Detect which cell encompasses the target text, then output its [x, y] center coordinate. 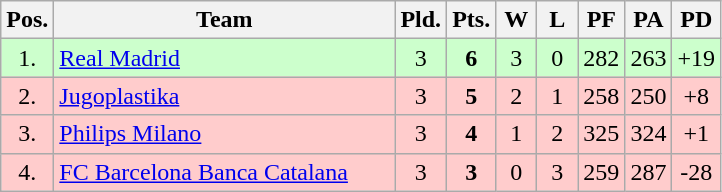
PF [602, 20]
PA [648, 20]
Real Madrid [224, 58]
Pld. [421, 20]
3. [28, 134]
263 [648, 58]
258 [602, 96]
282 [602, 58]
PD [696, 20]
+8 [696, 96]
Jugoplastika [224, 96]
-28 [696, 172]
5 [472, 96]
+1 [696, 134]
259 [602, 172]
W [516, 20]
324 [648, 134]
FC Barcelona Banca Catalana [224, 172]
+19 [696, 58]
325 [602, 134]
287 [648, 172]
L [558, 20]
250 [648, 96]
4. [28, 172]
Pts. [472, 20]
Team [224, 20]
Philips Milano [224, 134]
4 [472, 134]
6 [472, 58]
2. [28, 96]
1. [28, 58]
Pos. [28, 20]
